Output the [X, Y] coordinate of the center of the cell containing the given text.  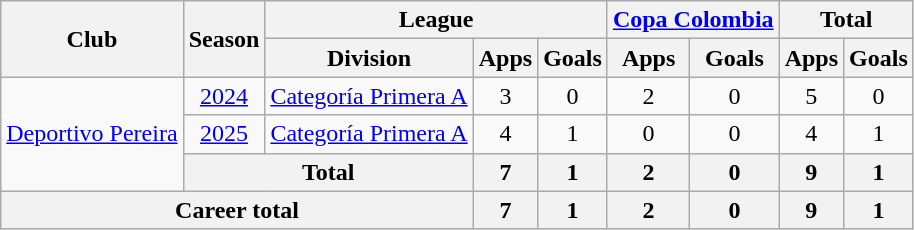
3 [505, 96]
Deportivo Pereira [92, 134]
2024 [224, 96]
2025 [224, 134]
League [436, 20]
Career total [237, 210]
Club [92, 39]
5 [811, 96]
Division [369, 58]
Copa Colombia [693, 20]
Season [224, 39]
